Extract the (x, y) coordinate from the center of the cell holding the provided text.  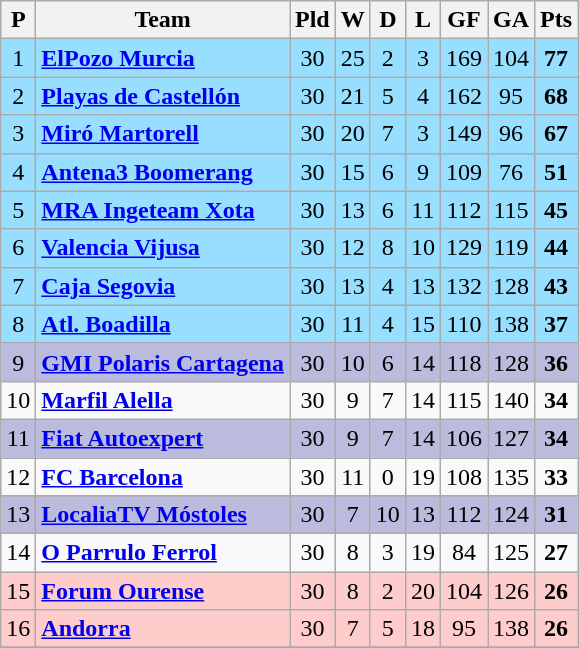
36 (556, 362)
D (388, 20)
129 (464, 248)
25 (352, 58)
124 (512, 515)
1 (18, 58)
77 (556, 58)
132 (464, 286)
O Parrulo Ferrol (163, 553)
GMI Polaris Cartagena (163, 362)
GF (464, 20)
110 (464, 324)
118 (464, 362)
18 (422, 629)
Pts (556, 20)
109 (464, 172)
119 (512, 248)
84 (464, 553)
162 (464, 96)
125 (512, 553)
Fiat Autoexpert (163, 438)
Pld (313, 20)
27 (556, 553)
LocaliaTV Móstoles (163, 515)
GA (512, 20)
Marfil Alella (163, 400)
FC Barcelona (163, 477)
ElPozo Murcia (163, 58)
149 (464, 134)
Andorra (163, 629)
21 (352, 96)
51 (556, 172)
L (422, 20)
33 (556, 477)
67 (556, 134)
76 (512, 172)
Atl. Boadilla (163, 324)
37 (556, 324)
68 (556, 96)
Valencia Vijusa (163, 248)
108 (464, 477)
135 (512, 477)
Playas de Castellón (163, 96)
Caja Segovia (163, 286)
P (18, 20)
Miró Martorell (163, 134)
45 (556, 210)
127 (512, 438)
0 (388, 477)
44 (556, 248)
106 (464, 438)
Forum Ourense (163, 591)
Antena3 Boomerang (163, 172)
126 (512, 591)
W (352, 20)
140 (512, 400)
MRA Ingeteam Xota (163, 210)
169 (464, 58)
16 (18, 629)
Team (163, 20)
31 (556, 515)
96 (512, 134)
43 (556, 286)
